Scan for the cell matching the given text and deliver its [x, y] coordinate at center. 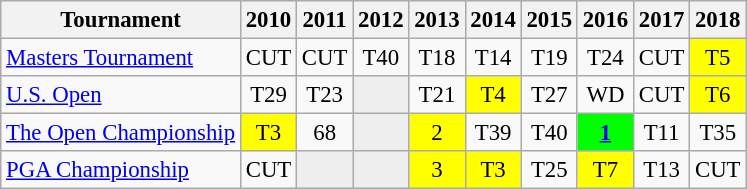
PGA Championship [121, 170]
2013 [437, 20]
T18 [437, 58]
T27 [549, 95]
T35 [718, 133]
Masters Tournament [121, 58]
T6 [718, 95]
T23 [325, 95]
2010 [268, 20]
68 [325, 133]
T4 [493, 95]
T7 [605, 170]
T19 [549, 58]
T29 [268, 95]
T5 [718, 58]
The Open Championship [121, 133]
2012 [381, 20]
2018 [718, 20]
Tournament [121, 20]
T21 [437, 95]
2 [437, 133]
T39 [493, 133]
T13 [661, 170]
1 [605, 133]
2015 [549, 20]
2014 [493, 20]
T25 [549, 170]
T11 [661, 133]
2016 [605, 20]
2011 [325, 20]
T24 [605, 58]
3 [437, 170]
2017 [661, 20]
U.S. Open [121, 95]
WD [605, 95]
T14 [493, 58]
